Identify which cell holds the provided text, then report its (X, Y) central coordinate. 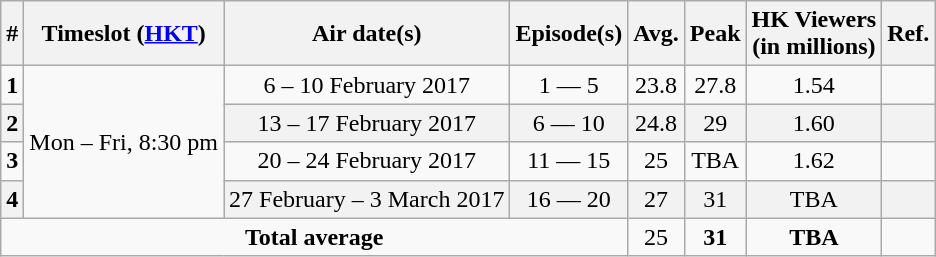
24.8 (656, 123)
# (12, 34)
HK Viewers(in millions) (814, 34)
Timeslot (HKT) (124, 34)
1 — 5 (569, 85)
1.54 (814, 85)
27 (656, 199)
Mon – Fri, 8:30 pm (124, 142)
2 (12, 123)
3 (12, 161)
27.8 (715, 85)
23.8 (656, 85)
16 — 20 (569, 199)
1.62 (814, 161)
4 (12, 199)
Ref. (908, 34)
20 – 24 February 2017 (367, 161)
27 February – 3 March 2017 (367, 199)
11 — 15 (569, 161)
1 (12, 85)
Episode(s) (569, 34)
Peak (715, 34)
29 (715, 123)
Air date(s) (367, 34)
6 — 10 (569, 123)
Total average (314, 237)
1.60 (814, 123)
13 – 17 February 2017 (367, 123)
Avg. (656, 34)
6 – 10 February 2017 (367, 85)
